Provide the [X, Y] coordinate of the cell's center where the given text is located.  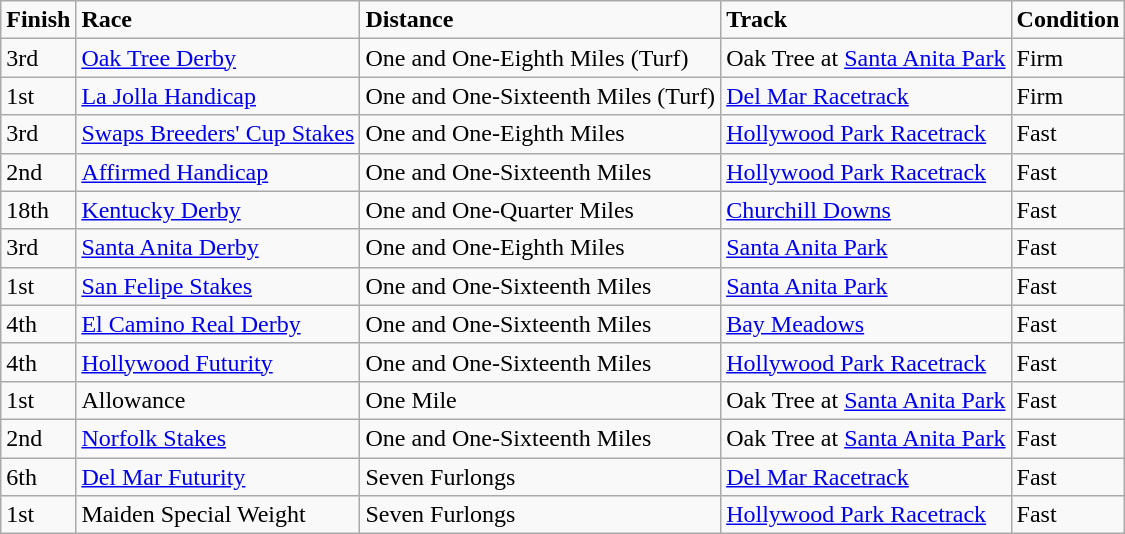
18th [38, 210]
El Camino Real Derby [218, 324]
Allowance [218, 400]
Distance [540, 20]
Hollywood Futurity [218, 362]
Finish [38, 20]
Affirmed Handicap [218, 172]
Oak Tree Derby [218, 58]
La Jolla Handicap [218, 96]
Track [866, 20]
One and One-Sixteenth Miles (Turf) [540, 96]
Churchill Downs [866, 210]
One and One-Quarter Miles [540, 210]
Del Mar Futurity [218, 477]
Santa Anita Derby [218, 248]
Maiden Special Weight [218, 515]
One Mile [540, 400]
6th [38, 477]
Race [218, 20]
Kentucky Derby [218, 210]
Condition [1068, 20]
Bay Meadows [866, 324]
One and One-Eighth Miles (Turf) [540, 58]
San Felipe Stakes [218, 286]
Swaps Breeders' Cup Stakes [218, 134]
Norfolk Stakes [218, 438]
